Identify which cell holds the provided text, then report its (X, Y) central coordinate. 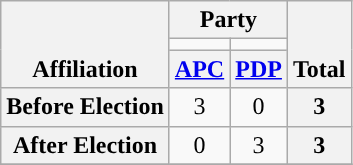
PDP (259, 69)
Party (228, 20)
After Election (86, 145)
Before Election (86, 107)
Affiliation (86, 44)
APC (199, 69)
Total (319, 44)
